Determine the [X, Y] coordinate at the center of the cell enclosing the given text.  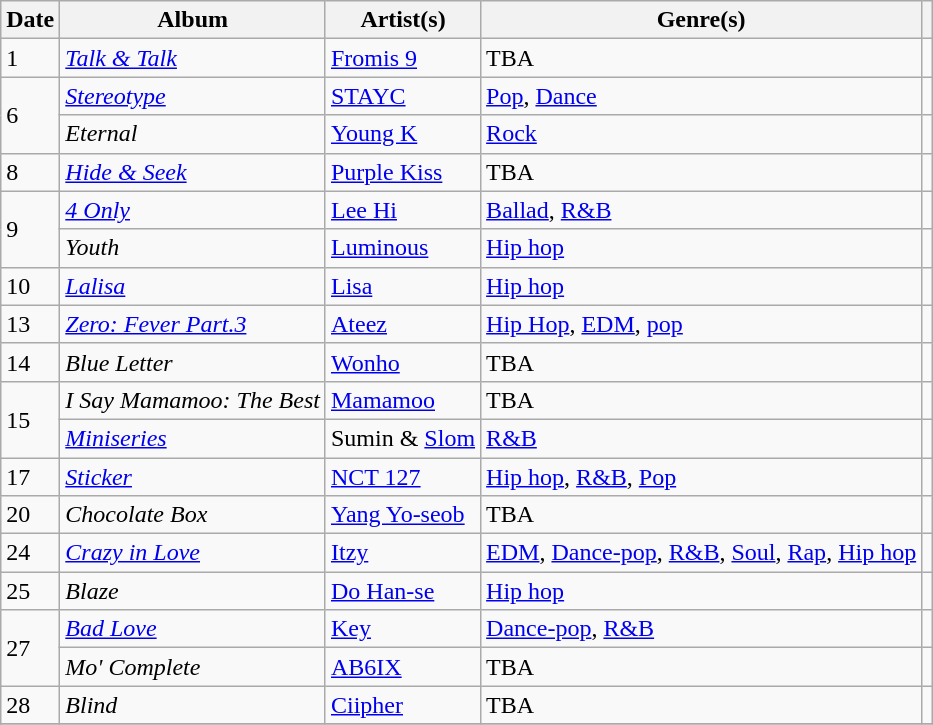
Sumin & Slom [402, 438]
17 [30, 477]
Mamamoo [402, 400]
Date [30, 20]
Key [402, 629]
24 [30, 553]
20 [30, 515]
27 [30, 648]
Sticker [193, 477]
Yang Yo-seob [402, 515]
NCT 127 [402, 477]
Ateez [402, 324]
Lisa [402, 286]
Itzy [402, 553]
1 [30, 58]
STAYC [402, 96]
Hip hop, R&B, Pop [702, 477]
28 [30, 705]
Wonho [402, 362]
Purple Kiss [402, 172]
Ciipher [402, 705]
Genre(s) [702, 20]
Dance-pop, R&B [702, 629]
Blind [193, 705]
Ballad, R&B [702, 210]
Artist(s) [402, 20]
Rock [702, 134]
13 [30, 324]
8 [30, 172]
Miniseries [193, 438]
Eternal [193, 134]
Lee Hi [402, 210]
15 [30, 419]
Blaze [193, 591]
Blue Letter [193, 362]
Fromis 9 [402, 58]
AB6IX [402, 667]
Chocolate Box [193, 515]
Stereotype [193, 96]
Talk & Talk [193, 58]
6 [30, 115]
9 [30, 229]
Crazy in Love [193, 553]
Luminous [402, 248]
Young K [402, 134]
Do Han-se [402, 591]
Zero: Fever Part.3 [193, 324]
R&B [702, 438]
Pop, Dance [702, 96]
Youth [193, 248]
10 [30, 286]
Bad Love [193, 629]
Hip Hop, EDM, pop [702, 324]
I Say Mamamoo: The Best [193, 400]
4 Only [193, 210]
Lalisa [193, 286]
14 [30, 362]
Album [193, 20]
EDM, Dance-pop, R&B, Soul, Rap, Hip hop [702, 553]
Hide & Seek [193, 172]
25 [30, 591]
Mo' Complete [193, 667]
